Capture the cell that displays the provided text and extract its [x, y] central coordinate. 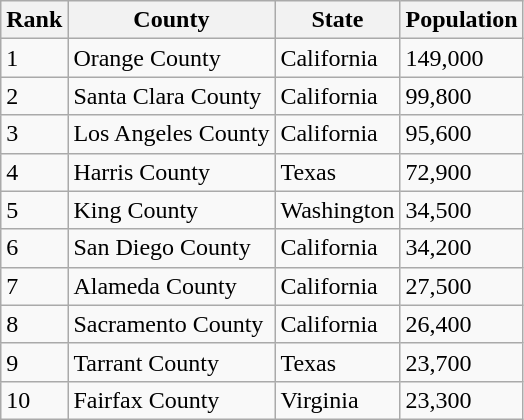
San Diego County [172, 248]
Tarrant County [172, 362]
34,200 [462, 248]
23,700 [462, 362]
4 [34, 172]
27,500 [462, 286]
Harris County [172, 172]
Santa Clara County [172, 96]
Virginia [338, 400]
7 [34, 286]
Rank [34, 20]
149,000 [462, 58]
72,900 [462, 172]
8 [34, 324]
Orange County [172, 58]
95,600 [462, 134]
9 [34, 362]
Fairfax County [172, 400]
Alameda County [172, 286]
26,400 [462, 324]
County [172, 20]
99,800 [462, 96]
State [338, 20]
3 [34, 134]
King County [172, 210]
Washington [338, 210]
Sacramento County [172, 324]
10 [34, 400]
1 [34, 58]
23,300 [462, 400]
5 [34, 210]
2 [34, 96]
34,500 [462, 210]
Population [462, 20]
6 [34, 248]
Los Angeles County [172, 134]
